Return [x, y] of the center of cell containing provided text 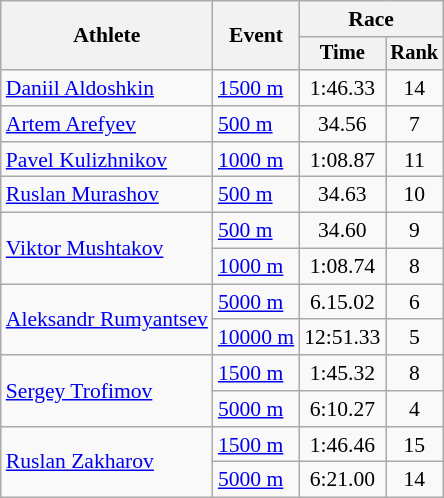
34.60 [342, 231]
5 [415, 338]
Race [371, 19]
34.56 [342, 124]
Time [342, 54]
1:08.87 [342, 160]
1:08.74 [342, 267]
Daniil Aldoshkin [107, 88]
Rank [415, 54]
Pavel Kulizhnikov [107, 160]
7 [415, 124]
6.15.02 [342, 302]
4 [415, 409]
1:46.33 [342, 88]
10 [415, 195]
34.63 [342, 195]
Ruslan Zakharov [107, 462]
11 [415, 160]
1:45.32 [342, 373]
Sergey Trofimov [107, 390]
12:51.33 [342, 338]
Artem Arefyev [107, 124]
Aleksandr Rumyantsev [107, 320]
Event [256, 36]
10000 m [256, 338]
6:21.00 [342, 480]
6:10.27 [342, 409]
Ruslan Murashov [107, 195]
Viktor Mushtakov [107, 248]
1:46.46 [342, 445]
Athlete [107, 36]
6 [415, 302]
9 [415, 231]
15 [415, 445]
